Determine the (X, Y) coordinate at the center of the cell enclosing the given text.  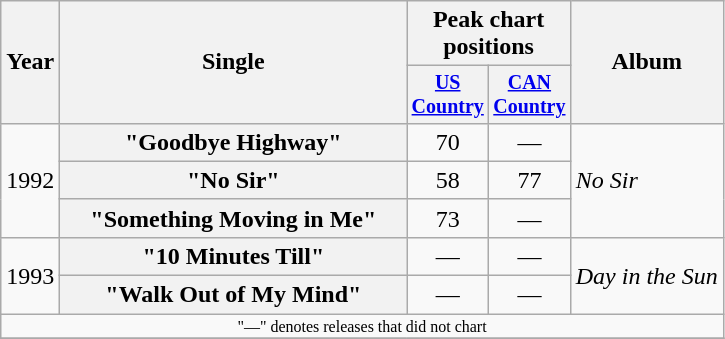
CAN Country (530, 94)
Year (30, 62)
"Goodbye Highway" (234, 142)
"No Sir" (234, 180)
77 (530, 180)
"10 Minutes Till" (234, 256)
58 (448, 180)
Day in the Sun (646, 275)
Peak chartpositions (488, 34)
"Walk Out of My Mind" (234, 295)
70 (448, 142)
"Something Moving in Me" (234, 218)
US Country (448, 94)
1992 (30, 180)
"—" denotes releases that did not chart (362, 326)
No Sir (646, 180)
73 (448, 218)
Single (234, 62)
Album (646, 62)
1993 (30, 275)
